Determine the (X, Y) coordinate at the center of the cell enclosing the given text.  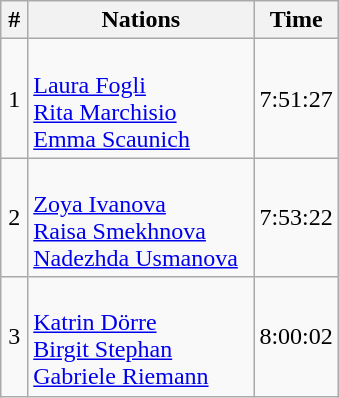
1 (14, 98)
Laura FogliRita MarchisioEmma Scaunich (141, 98)
8:00:02 (296, 336)
3 (14, 336)
Nations (141, 20)
Katrin DörreBirgit StephanGabriele Riemann (141, 336)
2 (14, 218)
7:53:22 (296, 218)
7:51:27 (296, 98)
Zoya IvanovaRaisa SmekhnovaNadezhda Usmanova (141, 218)
Time (296, 20)
# (14, 20)
